Capture the cell that displays the provided text and extract its (x, y) central coordinate. 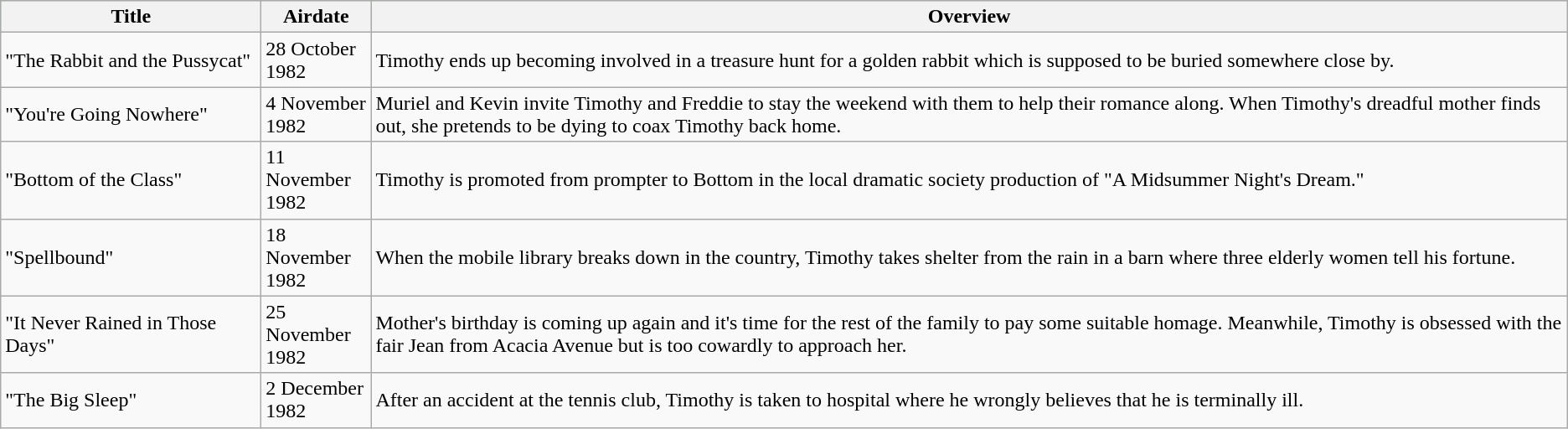
"The Big Sleep" (131, 401)
After an accident at the tennis club, Timothy is taken to hospital where he wrongly believes that he is terminally ill. (969, 401)
"It Never Rained in Those Days" (131, 334)
Airdate (317, 17)
"You're Going Nowhere" (131, 114)
"The Rabbit and the Pussycat" (131, 60)
25 November 1982 (317, 334)
28 October 1982 (317, 60)
4 November 1982 (317, 114)
"Spellbound" (131, 257)
18 November 1982 (317, 257)
2 December 1982 (317, 401)
Timothy is promoted from prompter to Bottom in the local dramatic society production of "A Midsummer Night's Dream." (969, 180)
"Bottom of the Class" (131, 180)
Overview (969, 17)
Timothy ends up becoming involved in a treasure hunt for a golden rabbit which is supposed to be buried somewhere close by. (969, 60)
When the mobile library breaks down in the country, Timothy takes shelter from the rain in a barn where three elderly women tell his fortune. (969, 257)
Title (131, 17)
11 November 1982 (317, 180)
